Find where the given text appears and provide that cell's center as (X, Y) coordinate. 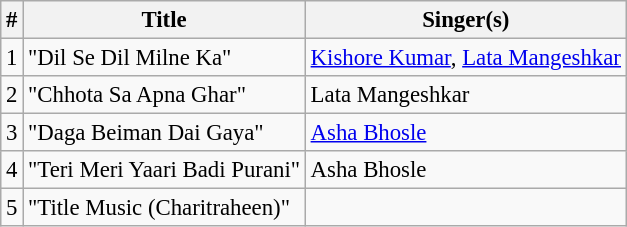
"Daga Beiman Dai Gaya" (164, 133)
"Chhota Sa Apna Ghar" (164, 95)
1 (12, 58)
# (12, 20)
Singer(s) (466, 20)
2 (12, 95)
5 (12, 208)
"Title Music (Charitraheen)" (164, 208)
"Teri Meri Yaari Badi Purani" (164, 170)
4 (12, 170)
Title (164, 20)
"Dil Se Dil Milne Ka" (164, 58)
Kishore Kumar, Lata Mangeshkar (466, 58)
Lata Mangeshkar (466, 95)
3 (12, 133)
